Detect which cell encompasses the target text, then output its [X, Y] center coordinate. 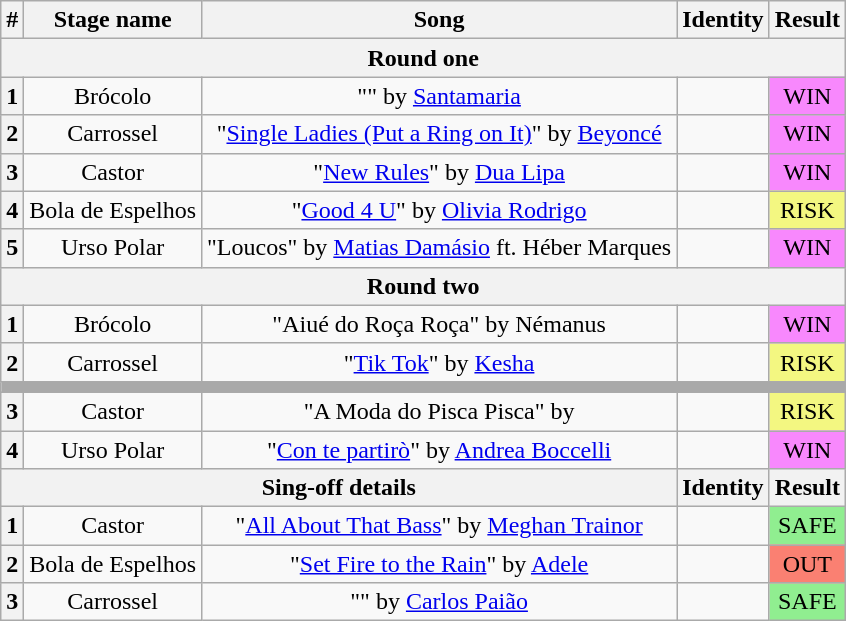
Round two [424, 286]
"" by Carlos Paião [440, 602]
"Con te partirò" by Andrea Boccelli [440, 449]
"Tik Tok" by Kesha [440, 362]
"New Rules" by Dua Lipa [440, 172]
"Aiué do Roça Roça" by Némanus [440, 324]
Stage name [113, 20]
"" by Santamaria [440, 96]
"Loucos" by Matias Damásio ft. Héber Marques [440, 248]
"Good 4 U" by Olivia Rodrigo [440, 210]
"Single Ladies (Put a Ring on It)" by Beyoncé [440, 134]
5 [12, 248]
OUT [807, 564]
"All About That Bass" by Meghan Trainor [440, 526]
Round one [424, 58]
"A Moda do Pisca Pisca" by [440, 411]
# [12, 20]
"Set Fire to the Rain" by Adele [440, 564]
Song [440, 20]
Sing-off details [339, 488]
